Extract the (x, y) coordinate from the center of the cell holding the provided text.  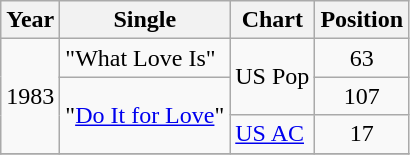
Year (30, 20)
"Do It for Love" (145, 115)
17 (362, 134)
US Pop (272, 77)
"What Love Is" (145, 58)
107 (362, 96)
Single (145, 20)
US AC (272, 134)
63 (362, 58)
1983 (30, 96)
Chart (272, 20)
Position (362, 20)
